Scan for the cell matching the given text and deliver its (X, Y) coordinate at center. 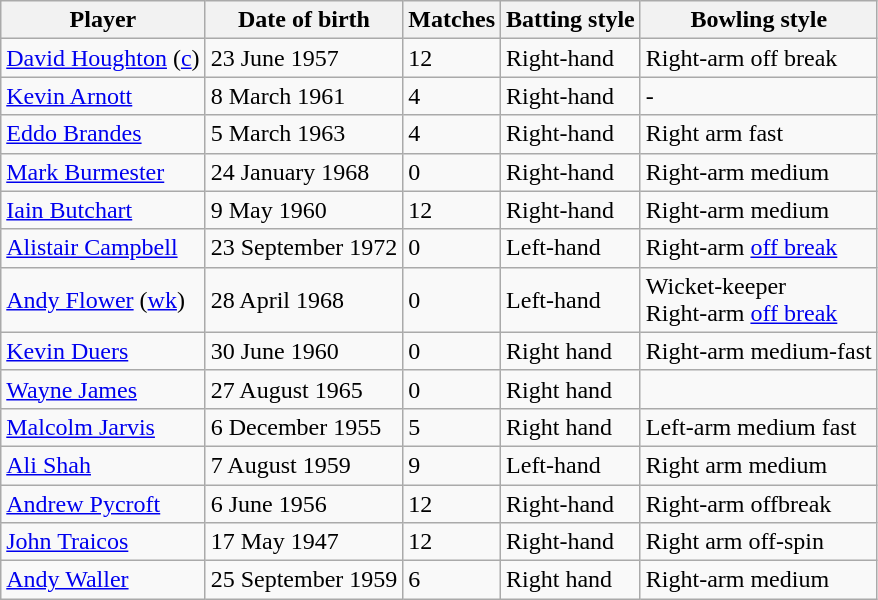
30 June 1960 (304, 351)
24 January 1968 (304, 172)
23 September 1972 (304, 248)
25 September 1959 (304, 580)
- (758, 96)
6 December 1955 (304, 427)
5 March 1963 (304, 134)
Batting style (571, 20)
Right-arm medium-fast (758, 351)
Eddo Brandes (103, 134)
Mark Burmester (103, 172)
Date of birth (304, 20)
6 (452, 580)
David Houghton (c) (103, 58)
9 (452, 465)
27 August 1965 (304, 389)
Right arm medium (758, 465)
17 May 1947 (304, 542)
Wicket-keeperRight-arm off break (758, 300)
Iain Butchart (103, 210)
Andy Waller (103, 580)
Right-arm offbreak (758, 503)
6 June 1956 (304, 503)
Wayne James (103, 389)
Player (103, 20)
Right arm off-spin (758, 542)
Kevin Duers (103, 351)
5 (452, 427)
Left-arm medium fast (758, 427)
7 August 1959 (304, 465)
23 June 1957 (304, 58)
Alistair Campbell (103, 248)
Matches (452, 20)
Andrew Pycroft (103, 503)
Bowling style (758, 20)
Kevin Arnott (103, 96)
Andy Flower (wk) (103, 300)
John Traicos (103, 542)
8 March 1961 (304, 96)
28 April 1968 (304, 300)
Malcolm Jarvis (103, 427)
Ali Shah (103, 465)
Right arm fast (758, 134)
9 May 1960 (304, 210)
